Detect which cell encompasses the target text, then output its (x, y) center coordinate. 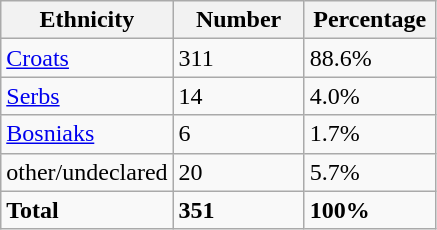
Serbs (87, 96)
20 (238, 172)
14 (238, 96)
other/undeclared (87, 172)
1.7% (370, 134)
Total (87, 210)
Number (238, 20)
Croats (87, 58)
4.0% (370, 96)
5.7% (370, 172)
351 (238, 210)
311 (238, 58)
6 (238, 134)
100% (370, 210)
Ethnicity (87, 20)
88.6% (370, 58)
Bosniaks (87, 134)
Percentage (370, 20)
